For the text-containing cell, return its midpoint in [x, y] coordinate format. 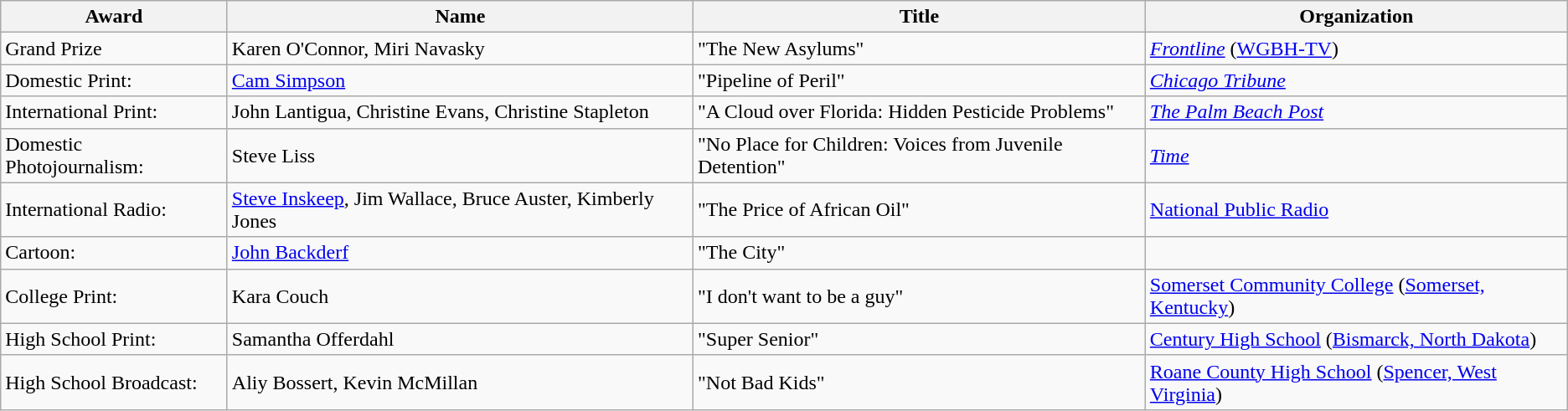
"The New Asylums" [920, 49]
"The Price of African Oil" [920, 209]
Domestic Print: [114, 80]
Somerset Community College (Somerset, Kentucky) [1356, 296]
"Pipeline of Peril" [920, 80]
"The City" [920, 253]
Award [114, 17]
Grand Prize [114, 49]
Steve Liss [460, 156]
Century High School (Bismarck, North Dakota) [1356, 339]
Samantha Offerdahl [460, 339]
Organization [1356, 17]
Cam Simpson [460, 80]
High School Print: [114, 339]
International Radio: [114, 209]
College Print: [114, 296]
Chicago Tribune [1356, 80]
John Backderf [460, 253]
"Super Senior" [920, 339]
The Palm Beach Post [1356, 112]
Frontline (WGBH-TV) [1356, 49]
High School Broadcast: [114, 382]
Cartoon: [114, 253]
Steve Inskeep, Jim Wallace, Bruce Auster, Kimberly Jones [460, 209]
Domestic Photojournalism: [114, 156]
Kara Couch [460, 296]
Time [1356, 156]
"No Place for Children: Voices from Juvenile Detention" [920, 156]
National Public Radio [1356, 209]
Name [460, 17]
Title [920, 17]
International Print: [114, 112]
"Not Bad Kids" [920, 382]
John Lantigua, Christine Evans, Christine Stapleton [460, 112]
"I don't want to be a guy" [920, 296]
Roane County High School (Spencer, West Virginia) [1356, 382]
Karen O'Connor, Miri Navasky [460, 49]
"A Cloud over Florida: Hidden Pesticide Problems" [920, 112]
Aliy Bossert, Kevin McMillan [460, 382]
